Extract the [X, Y] coordinate from the center of the cell holding the provided text.  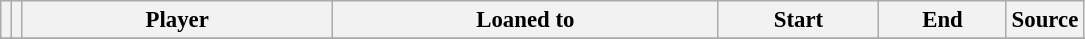
Start [798, 20]
Source [1044, 20]
End [943, 20]
Player [178, 20]
Loaned to [526, 20]
